Capture the cell that displays the provided text and extract its (X, Y) central coordinate. 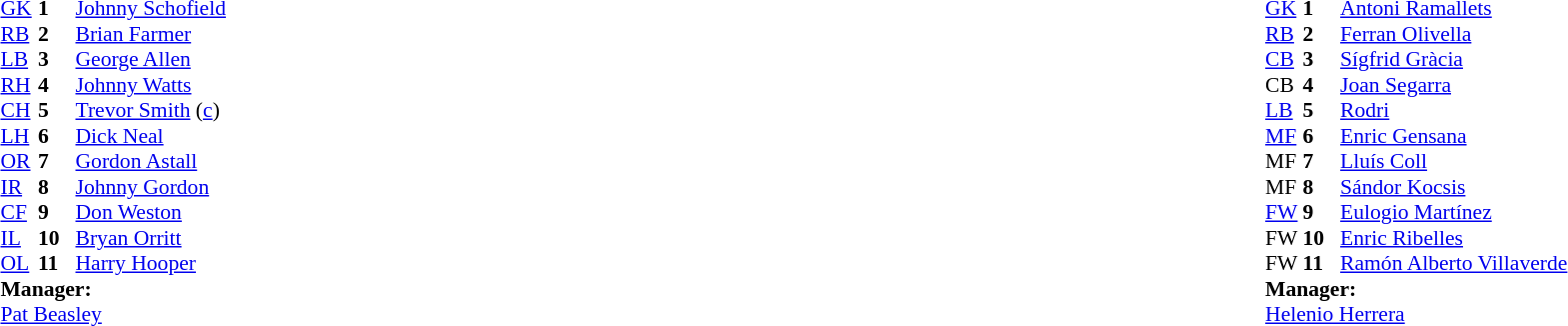
Sándor Kocsis (1453, 187)
IR (19, 187)
Enric Ribelles (1453, 238)
Johnny Gordon (151, 187)
Joan Segarra (1453, 85)
Johnny Watts (151, 85)
IL (19, 238)
Ferran Olivella (1453, 34)
RH (19, 85)
OR (19, 161)
Eulogio Martínez (1453, 213)
Lluís Coll (1453, 161)
CF (19, 213)
Ramón Alberto Villaverde (1453, 263)
CH (19, 111)
OL (19, 263)
Bryan Orritt (151, 238)
LH (19, 136)
Enric Gensana (1453, 136)
Sígfrid Gràcia (1453, 59)
Don Weston (151, 213)
Dick Neal (151, 136)
George Allen (151, 59)
Harry Hooper (151, 263)
Rodri (1453, 111)
Trevor Smith (c) (151, 111)
Gordon Astall (151, 161)
Brian Farmer (151, 34)
